For the text-containing cell, return its midpoint in (x, y) coordinate format. 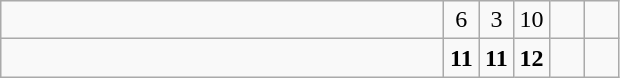
10 (532, 20)
6 (462, 20)
3 (496, 20)
12 (532, 58)
